Return the (X, Y) coordinate for the center point of the cell that contains the specified text.  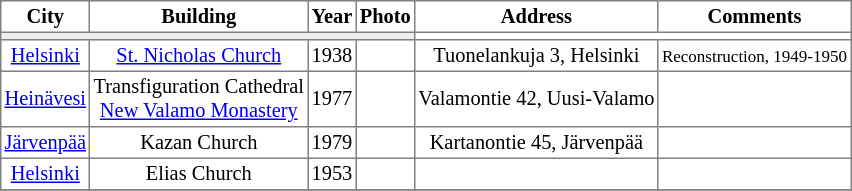
Comments (754, 17)
Reconstruction, 1949-1950 (754, 56)
Transfiguration CathedralNew Valamo Monastery (199, 99)
Kartanontie 45, Järvenpää (537, 143)
City (46, 17)
1938 (332, 56)
Building (199, 17)
Järvenpää (46, 143)
Address (537, 17)
Year (332, 17)
Heinävesi (46, 99)
1953 (332, 174)
Valamontie 42, Uusi-Valamo (537, 99)
St. Nicholas Church (199, 56)
Tuonelankuja 3, Helsinki (537, 56)
1979 (332, 143)
Kazan Church (199, 143)
1977 (332, 99)
Elias Church (199, 174)
Photo (385, 17)
